Scan for the cell matching the given text and deliver its (x, y) coordinate at center. 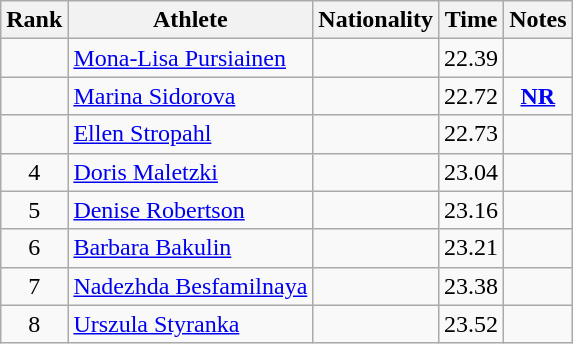
22.72 (472, 96)
Mona-Lisa Pursiainen (190, 58)
22.73 (472, 134)
7 (34, 286)
8 (34, 324)
6 (34, 248)
Athlete (190, 20)
Urszula Styranka (190, 324)
5 (34, 210)
NR (538, 96)
23.16 (472, 210)
Nationality (376, 20)
Doris Maletzki (190, 172)
23.52 (472, 324)
23.38 (472, 286)
Marina Sidorova (190, 96)
23.21 (472, 248)
22.39 (472, 58)
Barbara Bakulin (190, 248)
Rank (34, 20)
Denise Robertson (190, 210)
23.04 (472, 172)
Nadezhda Besfamilnaya (190, 286)
Notes (538, 20)
Ellen Stropahl (190, 134)
4 (34, 172)
Time (472, 20)
